Return the (X, Y) coordinate for the center point of the cell that contains the specified text.  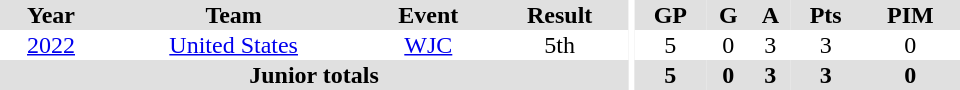
Event (428, 15)
G (728, 15)
WJC (428, 45)
Pts (826, 15)
Year (51, 15)
Junior totals (314, 75)
A (770, 15)
PIM (910, 15)
2022 (51, 45)
GP (670, 15)
5th (560, 45)
Team (234, 15)
Result (560, 15)
United States (234, 45)
